Capture the cell that displays the provided text and extract its [X, Y] central coordinate. 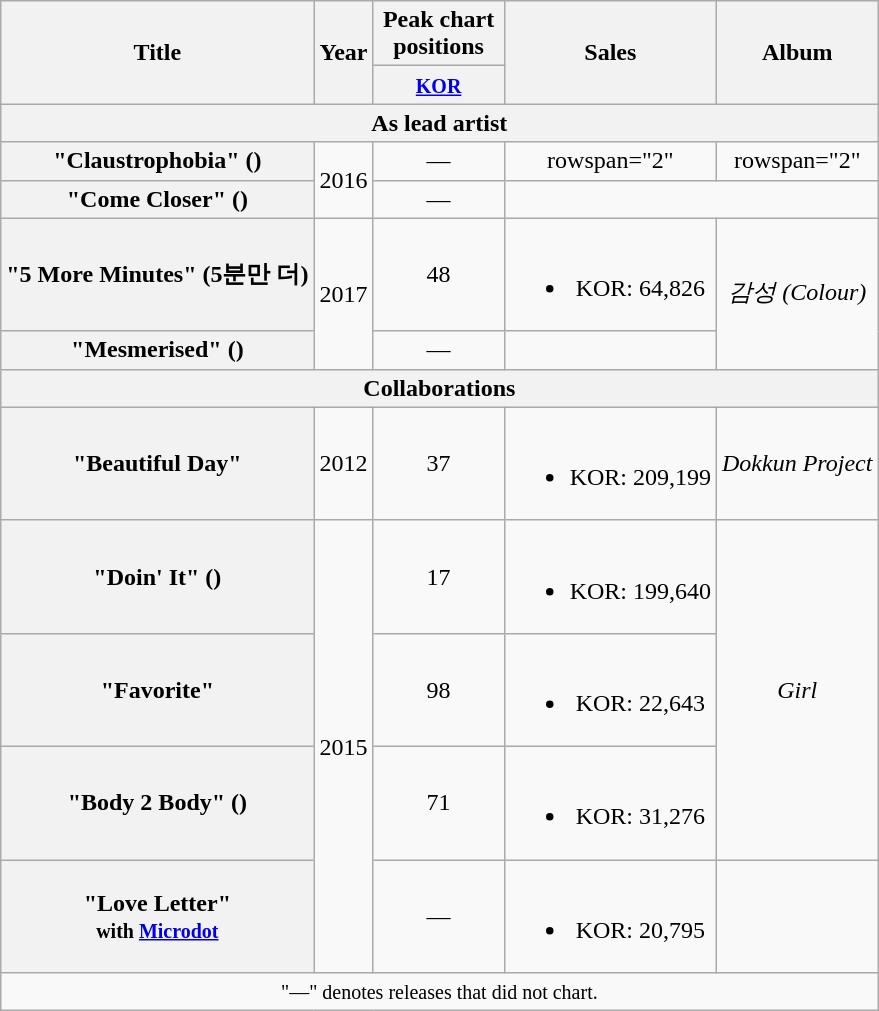
17 [438, 576]
48 [438, 274]
KOR: 20,795 [610, 916]
2017 [344, 294]
"Mesmerised" () [158, 350]
"Claustrophobia" () [158, 161]
"Love Letter"with Microdot [158, 916]
98 [438, 690]
"Doin' It" () [158, 576]
Year [344, 52]
2016 [344, 180]
Album [798, 52]
KOR: 64,826 [610, 274]
KOR: 209,199 [610, 464]
"Come Closer" () [158, 199]
KOR: 199,640 [610, 576]
Peak chart positions [438, 34]
"Beautiful Day" [158, 464]
KOR: 22,643 [610, 690]
2015 [344, 746]
KOR: 31,276 [610, 802]
감성 (Colour) [798, 294]
Girl [798, 690]
"5 More Minutes" (5분만 더) [158, 274]
KOR [438, 85]
Collaborations [440, 388]
As lead artist [440, 123]
"Body 2 Body" () [158, 802]
Title [158, 52]
71 [438, 802]
37 [438, 464]
Sales [610, 52]
2012 [344, 464]
Dokkun Project [798, 464]
"—" denotes releases that did not chart. [440, 992]
"Favorite" [158, 690]
